Find where the given text appears and provide that cell's center as [x, y] coordinate. 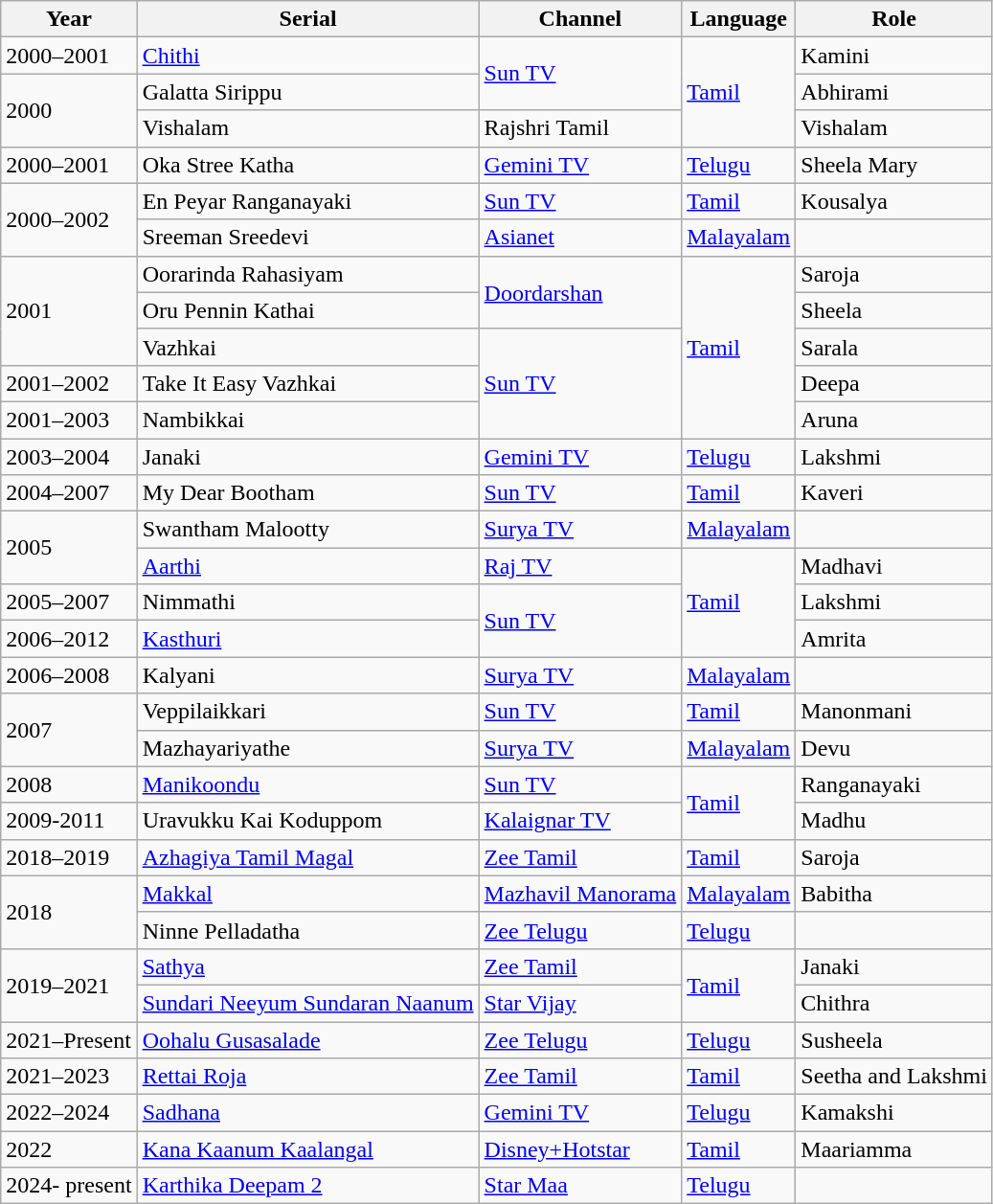
Sreeman Sreedevi [308, 238]
Asianet [580, 238]
2004–2007 [69, 493]
Nimmathi [308, 602]
Sundari Neeyum Sundaran Naanum [308, 1003]
2019–2021 [69, 985]
2005 [69, 548]
2009-2011 [69, 821]
Madhavi [894, 566]
Abhirami [894, 92]
Take It Easy Vazhkai [308, 383]
2007 [69, 730]
Maariamma [894, 1149]
Star Vijay [580, 1003]
Mazhavil Manorama [580, 894]
Sarala [894, 347]
Oru Pennin Kathai [308, 310]
2001–2002 [69, 383]
2006–2008 [69, 675]
Rajshri Tamil [580, 128]
2018 [69, 912]
Rettai Roja [308, 1077]
2018–2019 [69, 857]
2001–2003 [69, 420]
En Peyar Ranganayaki [308, 201]
Star Maa [580, 1186]
Serial [308, 19]
2005–2007 [69, 602]
Doordarshan [580, 292]
Kalaignar TV [580, 821]
Veppilaikkari [308, 712]
Azhagiya Tamil Magal [308, 857]
Manikoondu [308, 784]
Sheela Mary [894, 165]
Language [739, 19]
Amrita [894, 639]
Chithra [894, 1003]
Role [894, 19]
Sadhana [308, 1113]
Sathya [308, 966]
Chithi [308, 56]
Deepa [894, 383]
Channel [580, 19]
Aruna [894, 420]
Seetha and Lakshmi [894, 1077]
Vazhkai [308, 347]
Disney+Hotstar [580, 1149]
Kalyani [308, 675]
2001 [69, 310]
2003–2004 [69, 457]
Kousalya [894, 201]
Uravukku Kai Koduppom [308, 821]
Kamakshi [894, 1113]
2006–2012 [69, 639]
Devu [894, 748]
Makkal [308, 894]
Oorarinda Rahasiyam [308, 274]
2000–2002 [69, 219]
Ranganayaki [894, 784]
Kasthuri [308, 639]
Manonmani [894, 712]
Aarthi [308, 566]
Oohalu Gusasalade [308, 1039]
Babitha [894, 894]
Mazhayariyathe [308, 748]
Kaveri [894, 493]
2024- present [69, 1186]
Swantham Malootty [308, 530]
Galatta Sirippu [308, 92]
2021–2023 [69, 1077]
Raj TV [580, 566]
My Dear Bootham [308, 493]
Madhu [894, 821]
2008 [69, 784]
Ninne Pelladatha [308, 930]
Karthika Deepam 2 [308, 1186]
2022 [69, 1149]
Kamini [894, 56]
Kana Kaanum Kaalangal [308, 1149]
2000 [69, 110]
Nambikkai [308, 420]
Susheela [894, 1039]
Sheela [894, 310]
2021–Present [69, 1039]
Oka Stree Katha [308, 165]
Year [69, 19]
2022–2024 [69, 1113]
